Detect which cell encompasses the target text, then output its (x, y) center coordinate. 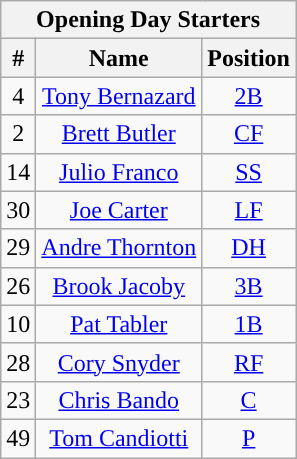
14 (18, 172)
Cory Snyder (119, 362)
30 (18, 210)
DH (249, 248)
Brook Jacoby (119, 286)
Tom Candiotti (119, 438)
Name (119, 58)
28 (18, 362)
CF (249, 134)
Opening Day Starters (148, 20)
Joe Carter (119, 210)
10 (18, 324)
49 (18, 438)
4 (18, 96)
LF (249, 210)
Pat Tabler (119, 324)
23 (18, 400)
Julio Franco (119, 172)
Position (249, 58)
C (249, 400)
29 (18, 248)
Brett Butler (119, 134)
2B (249, 96)
Tony Bernazard (119, 96)
26 (18, 286)
P (249, 438)
3B (249, 286)
RF (249, 362)
2 (18, 134)
1B (249, 324)
SS (249, 172)
# (18, 58)
Chris Bando (119, 400)
Andre Thornton (119, 248)
